Return the [x, y] coordinate for the center point of the cell that contains the specified text.  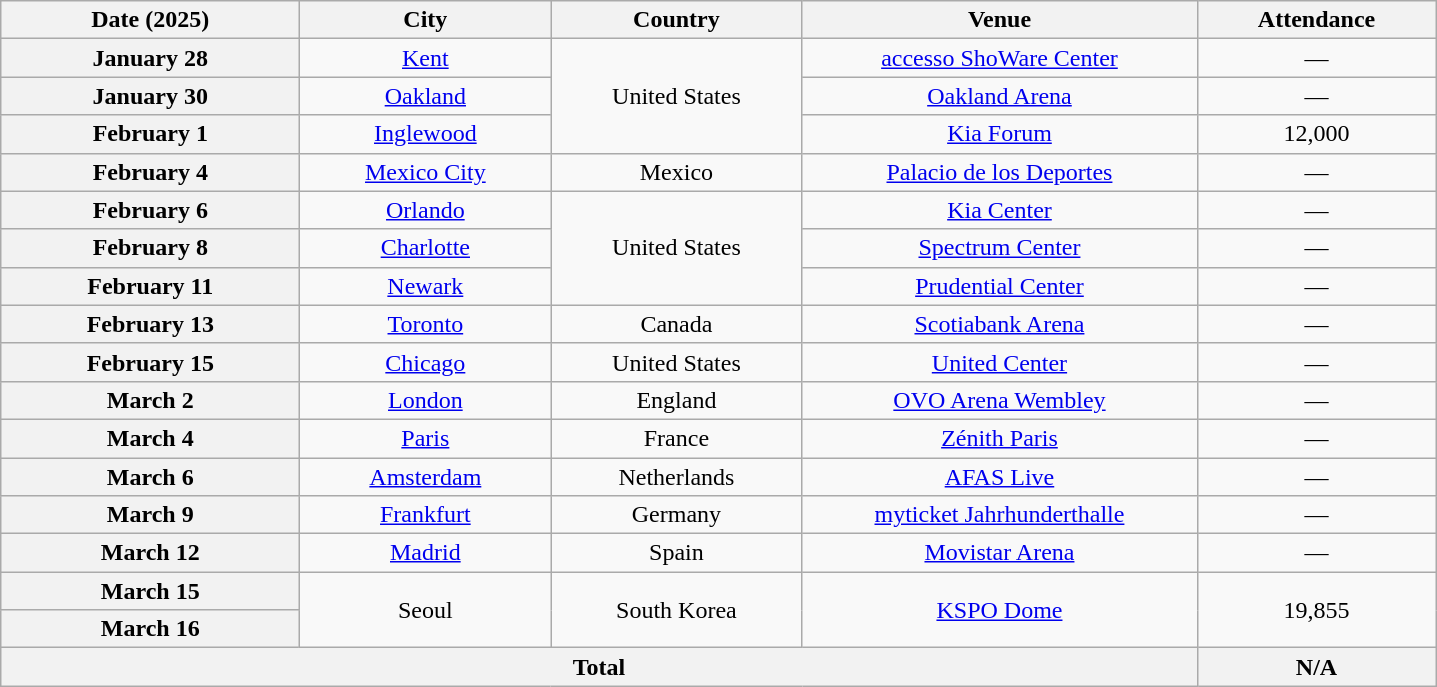
12,000 [1316, 134]
Oakland [426, 96]
February 13 [150, 324]
19,855 [1316, 610]
KSPO Dome [1000, 610]
Charlotte [426, 248]
Toronto [426, 324]
Date (2025) [150, 20]
Chicago [426, 362]
London [426, 400]
Netherlands [676, 477]
Zénith Paris [1000, 438]
Mexico City [426, 172]
Country [676, 20]
Orlando [426, 210]
February 8 [150, 248]
England [676, 400]
March 9 [150, 515]
March 4 [150, 438]
Seoul [426, 610]
February 6 [150, 210]
France [676, 438]
Spain [676, 553]
February 11 [150, 286]
United Center [1000, 362]
Oakland Arena [1000, 96]
accesso ShoWare Center [1000, 58]
Inglewood [426, 134]
City [426, 20]
Amsterdam [426, 477]
N/A [1316, 667]
February 1 [150, 134]
Scotiabank Arena [1000, 324]
March 16 [150, 629]
South Korea [676, 610]
Total [599, 667]
AFAS Live [1000, 477]
Kia Center [1000, 210]
Movistar Arena [1000, 553]
January 28 [150, 58]
January 30 [150, 96]
Attendance [1316, 20]
myticket Jahrhunderthalle [1000, 515]
Paris [426, 438]
Frankfurt [426, 515]
Palacio de los Deportes [1000, 172]
Canada [676, 324]
March 6 [150, 477]
February 4 [150, 172]
Spectrum Center [1000, 248]
March 12 [150, 553]
Kent [426, 58]
OVO Arena Wembley [1000, 400]
Germany [676, 515]
Madrid [426, 553]
Prudential Center [1000, 286]
Kia Forum [1000, 134]
March 2 [150, 400]
February 15 [150, 362]
Newark [426, 286]
Venue [1000, 20]
March 15 [150, 591]
Mexico [676, 172]
